Provide the (X, Y) coordinate of the cell's center where the given text is located.  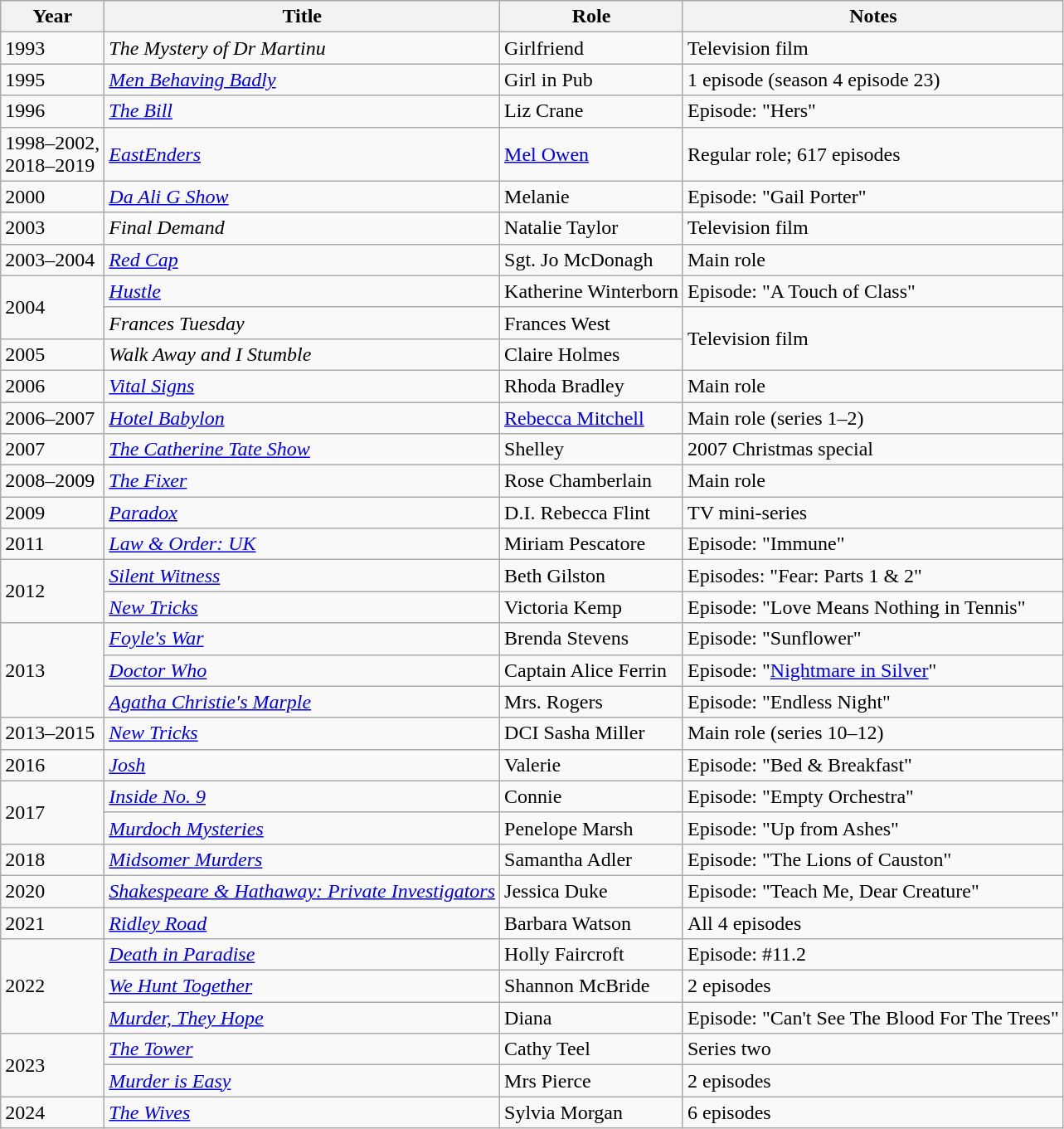
Episode: "Bed & Breakfast" (872, 765)
Inside No. 9 (302, 796)
Role (592, 17)
Frances Tuesday (302, 323)
Notes (872, 17)
Samantha Adler (592, 859)
1 episode (season 4 episode 23) (872, 80)
Shelley (592, 450)
Murder is Easy (302, 1081)
Episode: "The Lions of Causton" (872, 859)
Main role (series 1–2) (872, 417)
The Catherine Tate Show (302, 450)
Episode: "Nightmare in Silver" (872, 670)
2007 (53, 450)
All 4 episodes (872, 923)
Doctor Who (302, 670)
Victoria Kemp (592, 607)
2003–2004 (53, 260)
Murdoch Mysteries (302, 828)
2021 (53, 923)
EastEnders (302, 154)
Walk Away and I Stumble (302, 354)
Series two (872, 1049)
2006–2007 (53, 417)
Shakespeare & Hathaway: Private Investigators (302, 891)
2024 (53, 1112)
2003 (53, 228)
Murder, They Hope (302, 1018)
Claire Holmes (592, 354)
Barbara Watson (592, 923)
2017 (53, 812)
Sylvia Morgan (592, 1112)
2006 (53, 386)
Diana (592, 1018)
Sgt. Jo McDonagh (592, 260)
1993 (53, 48)
Episode: "Gail Porter" (872, 197)
Episode: "Teach Me, Dear Creature" (872, 891)
Episode: "Endless Night" (872, 702)
2007 Christmas special (872, 450)
1996 (53, 111)
Hustle (302, 291)
Brenda Stevens (592, 639)
Penelope Marsh (592, 828)
Jessica Duke (592, 891)
2023 (53, 1065)
Red Cap (302, 260)
The Bill (302, 111)
Episode: "Up from Ashes" (872, 828)
Holly Faircroft (592, 955)
2022 (53, 986)
Episode: "Sunflower" (872, 639)
6 episodes (872, 1112)
Rose Chamberlain (592, 481)
Mel Owen (592, 154)
1998–2002,2018–2019 (53, 154)
Midsomer Murders (302, 859)
Rebecca Mitchell (592, 417)
2000 (53, 197)
Connie (592, 796)
Natalie Taylor (592, 228)
Episode: "Empty Orchestra" (872, 796)
Title (302, 17)
The Fixer (302, 481)
2004 (53, 307)
Agatha Christie's Marple (302, 702)
Year (53, 17)
DCI Sasha Miller (592, 733)
Beth Gilston (592, 576)
Valerie (592, 765)
Captain Alice Ferrin (592, 670)
Da Ali G Show (302, 197)
The Tower (302, 1049)
Episode: "Love Means Nothing in Tennis" (872, 607)
Frances West (592, 323)
The Wives (302, 1112)
Mrs. Rogers (592, 702)
Episodes: "Fear: Parts 1 & 2" (872, 576)
Foyle's War (302, 639)
The Mystery of Dr Martinu (302, 48)
Liz Crane (592, 111)
Ridley Road (302, 923)
Josh (302, 765)
2008–2009 (53, 481)
2005 (53, 354)
1995 (53, 80)
Hotel Babylon (302, 417)
Rhoda Bradley (592, 386)
2009 (53, 513)
D.I. Rebecca Flint (592, 513)
2016 (53, 765)
Episode: "A Touch of Class" (872, 291)
Episode: "Hers" (872, 111)
Main role (series 10–12) (872, 733)
Men Behaving Badly (302, 80)
Final Demand (302, 228)
Miriam Pescatore (592, 544)
2013–2015 (53, 733)
2011 (53, 544)
Episode: "Can't See The Blood For The Trees" (872, 1018)
Death in Paradise (302, 955)
Episode: "Immune" (872, 544)
Law & Order: UK (302, 544)
Mrs Pierce (592, 1081)
2018 (53, 859)
TV mini-series (872, 513)
Vital Signs (302, 386)
2012 (53, 591)
Cathy Teel (592, 1049)
2013 (53, 670)
We Hunt Together (302, 986)
Katherine Winterborn (592, 291)
Regular role; 617 episodes (872, 154)
Paradox (302, 513)
Episode: #11.2 (872, 955)
2020 (53, 891)
Melanie (592, 197)
Shannon McBride (592, 986)
Silent Witness (302, 576)
Girl in Pub (592, 80)
Girlfriend (592, 48)
